Locate the cell with the specified text and output its (x, y) center coordinate. 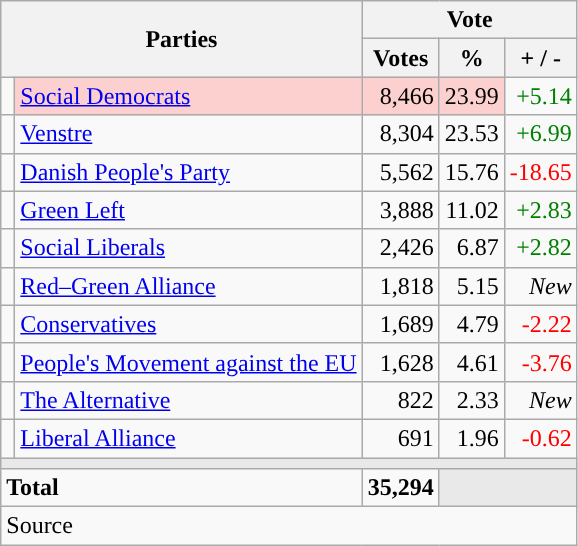
The Alternative (188, 400)
6.87 (472, 248)
5,562 (400, 172)
Danish People's Party (188, 172)
822 (400, 400)
4.79 (472, 324)
Conservatives (188, 324)
35,294 (400, 488)
Votes (400, 58)
1,689 (400, 324)
Social Democrats (188, 96)
+ / - (540, 58)
23.99 (472, 96)
1,628 (400, 362)
Social Liberals (188, 248)
15.76 (472, 172)
+5.14 (540, 96)
-2.22 (540, 324)
Liberal Alliance (188, 438)
Source (290, 526)
+2.83 (540, 210)
Venstre (188, 134)
-18.65 (540, 172)
2.33 (472, 400)
Vote (470, 20)
+2.82 (540, 248)
8,466 (400, 96)
11.02 (472, 210)
+6.99 (540, 134)
Parties (182, 39)
4.61 (472, 362)
691 (400, 438)
Green Left (188, 210)
Total (182, 488)
1,818 (400, 286)
3,888 (400, 210)
-3.76 (540, 362)
8,304 (400, 134)
Red–Green Alliance (188, 286)
1.96 (472, 438)
2,426 (400, 248)
23.53 (472, 134)
5.15 (472, 286)
-0.62 (540, 438)
People's Movement against the EU (188, 362)
% (472, 58)
